Scan for the cell matching the given text and deliver its (X, Y) coordinate at center. 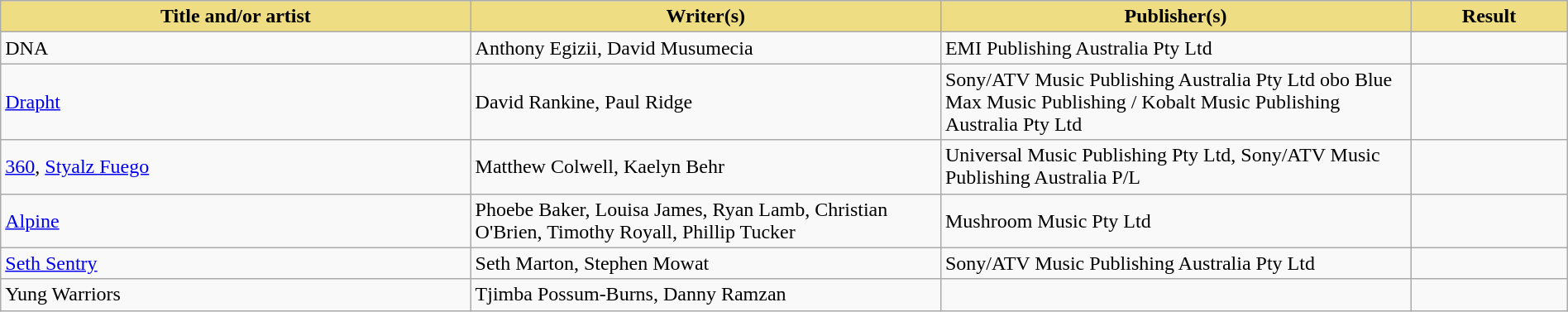
Publisher(s) (1175, 17)
Sony/ATV Music Publishing Australia Pty Ltd (1175, 263)
Matthew Colwell, Kaelyn Behr (705, 167)
Writer(s) (705, 17)
Result (1489, 17)
Seth Sentry (236, 263)
Universal Music Publishing Pty Ltd, Sony/ATV Music Publishing Australia P/L (1175, 167)
Title and/or artist (236, 17)
360, Styalz Fuego (236, 167)
Drapht (236, 102)
Sony/ATV Music Publishing Australia Pty Ltd obo Blue Max Music Publishing / Kobalt Music Publishing Australia Pty Ltd (1175, 102)
Anthony Egizii, David Musumecia (705, 48)
EMI Publishing Australia Pty Ltd (1175, 48)
Alpine (236, 220)
Yung Warriors (236, 295)
Phoebe Baker, Louisa James, Ryan Lamb, Christian O'Brien, Timothy Royall, Phillip Tucker (705, 220)
Seth Marton, Stephen Mowat (705, 263)
Mushroom Music Pty Ltd (1175, 220)
David Rankine, Paul Ridge (705, 102)
Tjimba Possum-Burns, Danny Ramzan (705, 295)
DNA (236, 48)
